Provide the (x, y) coordinate of the cell's center where the given text is located.  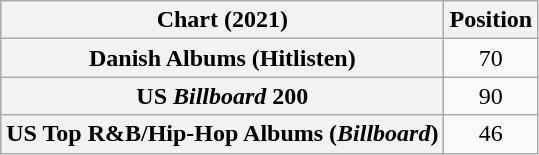
US Top R&B/Hip-Hop Albums (Billboard) (222, 134)
Chart (2021) (222, 20)
Danish Albums (Hitlisten) (222, 58)
70 (491, 58)
90 (491, 96)
US Billboard 200 (222, 96)
46 (491, 134)
Position (491, 20)
